Output the [x, y] coordinate of the center of the cell containing the given text.  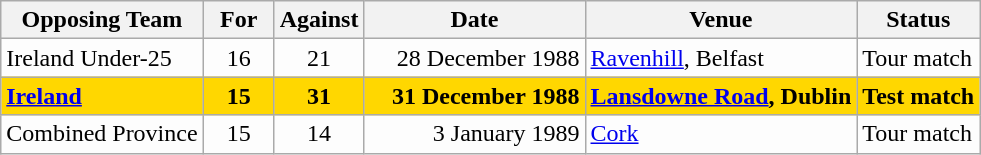
21 [319, 58]
Lansdowne Road, Dublin [721, 96]
3 January 1989 [474, 134]
Venue [721, 20]
Against [319, 20]
Test match [918, 96]
Combined Province [102, 134]
Ravenhill, Belfast [721, 58]
Ireland [102, 96]
Date [474, 20]
Opposing Team [102, 20]
Cork [721, 134]
31 December 1988 [474, 96]
16 [238, 58]
Status [918, 20]
Ireland Under-25 [102, 58]
For [238, 20]
28 December 1988 [474, 58]
14 [319, 134]
31 [319, 96]
